Return (X, Y) of the center of cell containing provided text 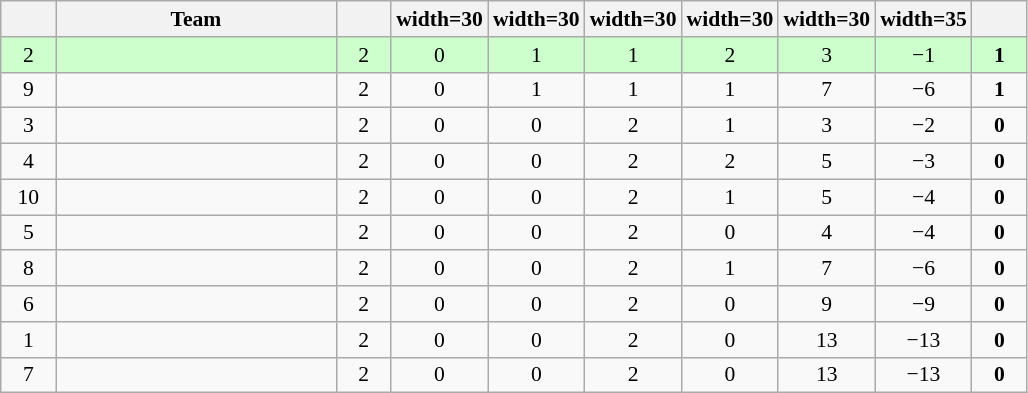
−3 (924, 162)
width=35 (924, 19)
8 (28, 269)
−1 (924, 55)
6 (28, 304)
Team (196, 19)
−9 (924, 304)
−2 (924, 126)
10 (28, 197)
